For the text-containing cell, return its midpoint in [x, y] coordinate format. 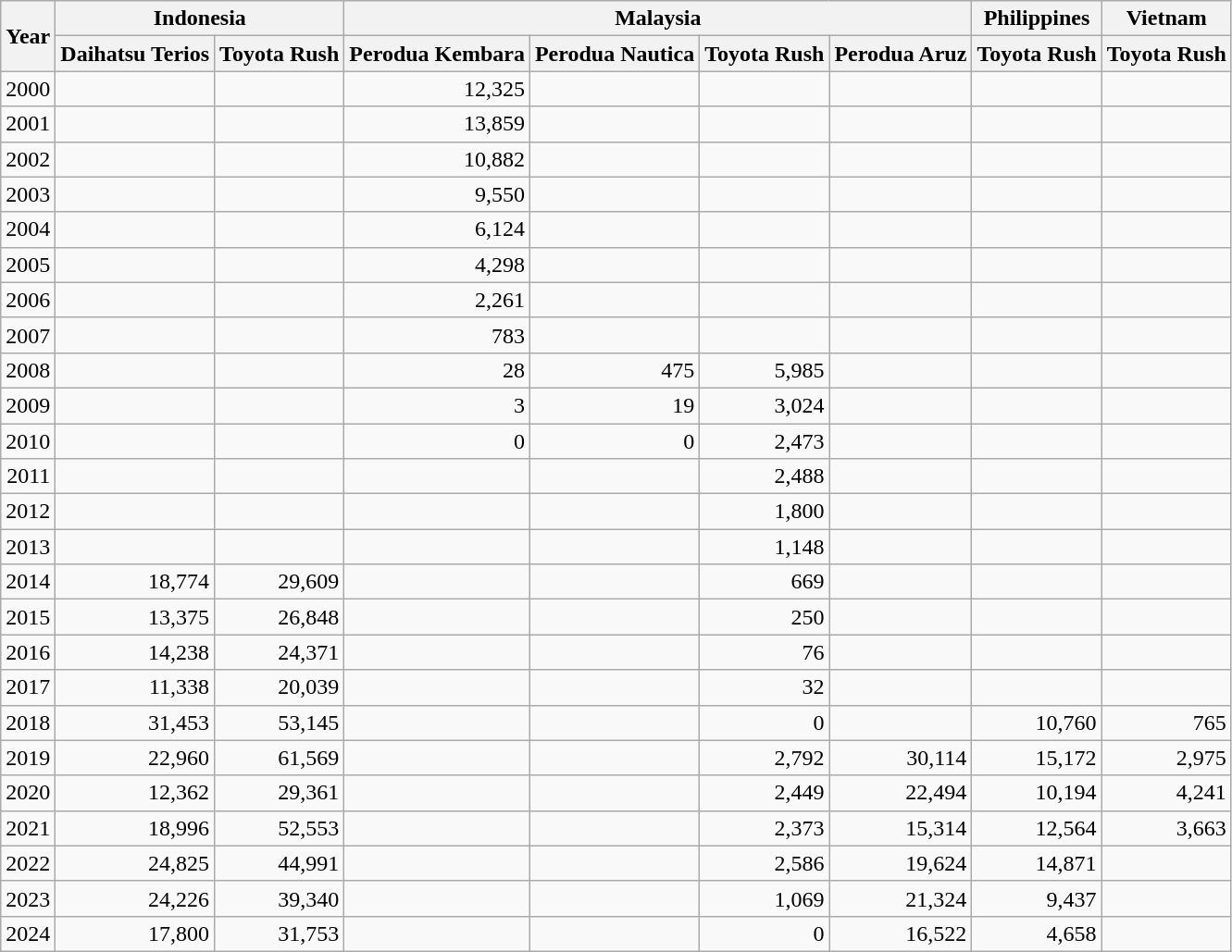
17,800 [135, 933]
14,871 [1037, 863]
Perodua Kembara [437, 54]
2014 [28, 582]
24,226 [135, 898]
2007 [28, 335]
4,298 [437, 265]
2,473 [765, 441]
475 [615, 370]
2,792 [765, 758]
2013 [28, 547]
1,148 [765, 547]
12,325 [437, 89]
9,550 [437, 194]
2010 [28, 441]
Malaysia [658, 19]
26,848 [280, 617]
3 [437, 405]
669 [765, 582]
2,975 [1166, 758]
15,314 [901, 828]
12,564 [1037, 828]
1,800 [765, 512]
2003 [28, 194]
3,663 [1166, 828]
19 [615, 405]
2000 [28, 89]
Perodua Aruz [901, 54]
10,760 [1037, 723]
18,996 [135, 828]
2005 [28, 265]
28 [437, 370]
2024 [28, 933]
61,569 [280, 758]
31,753 [280, 933]
2001 [28, 124]
24,371 [280, 652]
11,338 [135, 687]
22,494 [901, 793]
2,488 [765, 476]
765 [1166, 723]
2002 [28, 159]
2012 [28, 512]
2017 [28, 687]
2020 [28, 793]
Philippines [1037, 19]
2015 [28, 617]
2022 [28, 863]
Daihatsu Terios [135, 54]
9,437 [1037, 898]
21,324 [901, 898]
19,624 [901, 863]
2,373 [765, 828]
1,069 [765, 898]
2008 [28, 370]
4,658 [1037, 933]
13,375 [135, 617]
Vietnam [1166, 19]
2011 [28, 476]
2023 [28, 898]
2004 [28, 229]
3,024 [765, 405]
16,522 [901, 933]
Indonesia [200, 19]
76 [765, 652]
2018 [28, 723]
2009 [28, 405]
29,609 [280, 582]
24,825 [135, 863]
18,774 [135, 582]
5,985 [765, 370]
31,453 [135, 723]
Perodua Nautica [615, 54]
10,194 [1037, 793]
250 [765, 617]
22,960 [135, 758]
2,586 [765, 863]
52,553 [280, 828]
2016 [28, 652]
15,172 [1037, 758]
2006 [28, 300]
30,114 [901, 758]
10,882 [437, 159]
12,362 [135, 793]
2021 [28, 828]
4,241 [1166, 793]
44,991 [280, 863]
2,261 [437, 300]
32 [765, 687]
39,340 [280, 898]
2,449 [765, 793]
783 [437, 335]
2019 [28, 758]
53,145 [280, 723]
Year [28, 36]
13,859 [437, 124]
29,361 [280, 793]
14,238 [135, 652]
20,039 [280, 687]
6,124 [437, 229]
